Identify which cell holds the provided text, then report its [x, y] central coordinate. 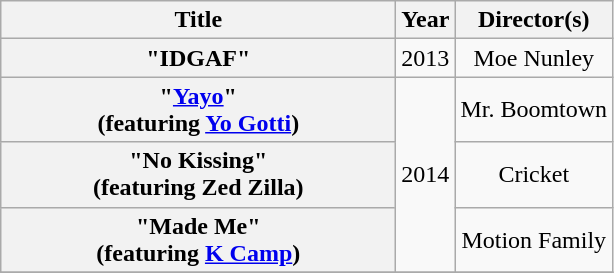
2013 [426, 58]
"Yayo"(featuring Yo Gotti) [198, 110]
Year [426, 20]
"Made Me" (featuring K Camp) [198, 240]
Moe Nunley [534, 58]
"IDGAF" [198, 58]
2014 [426, 174]
Motion Family [534, 240]
Mr. Boomtown [534, 110]
Title [198, 20]
Director(s) [534, 20]
"No Kissing"(featuring Zed Zilla) [198, 174]
Cricket [534, 174]
